Return [X, Y] of the center of cell containing provided text 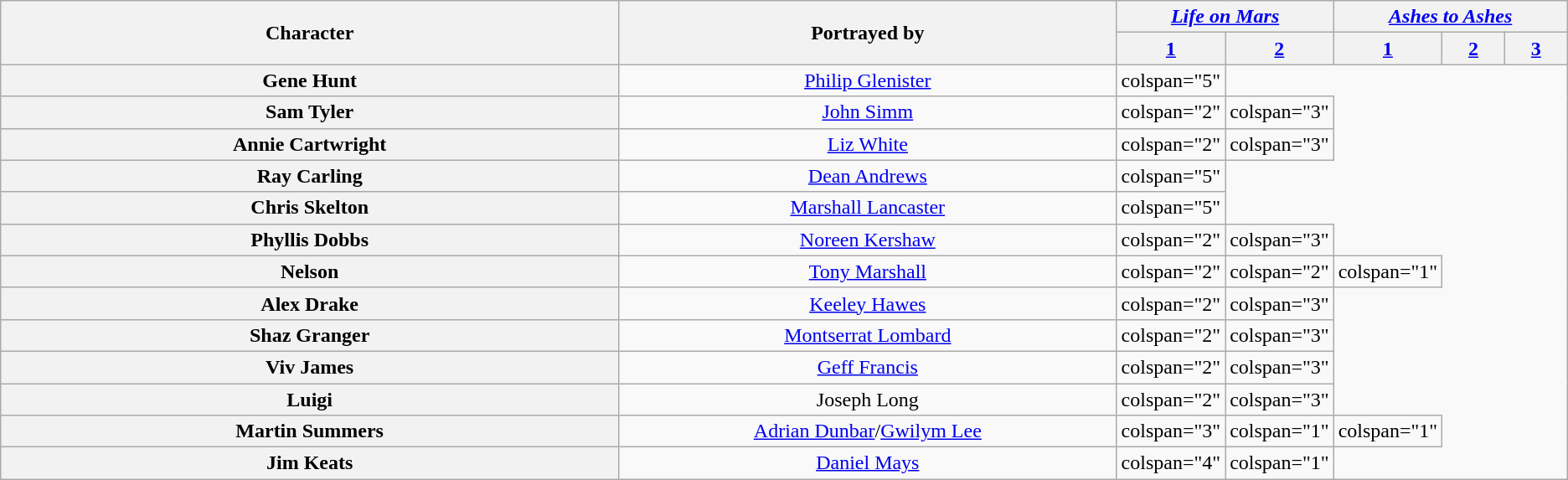
John Simm [868, 112]
Phyllis Dobbs [310, 240]
Dean Andrews [868, 176]
Ashes to Ashes [1451, 17]
Portrayed by [868, 33]
Liz White [868, 144]
Life on Mars [1225, 17]
Nelson [310, 271]
Daniel Mays [868, 463]
Noreen Kershaw [868, 240]
3 [1536, 49]
Luigi [310, 400]
Shaz Granger [310, 335]
Ray Carling [310, 176]
Geff Francis [868, 367]
Martin Summers [310, 431]
Keeley Hawes [868, 303]
Sam Tyler [310, 112]
Joseph Long [868, 400]
Character [310, 33]
colspan="4" [1171, 463]
Annie Cartwright [310, 144]
Gene Hunt [310, 80]
Chris Skelton [310, 208]
Tony Marshall [868, 271]
Jim Keats [310, 463]
Alex Drake [310, 303]
Montserrat Lombard [868, 335]
Viv James [310, 367]
Adrian Dunbar/Gwilym Lee [868, 431]
Philip Glenister [868, 80]
Marshall Lancaster [868, 208]
